Identify which cell holds the provided text, then report its (x, y) central coordinate. 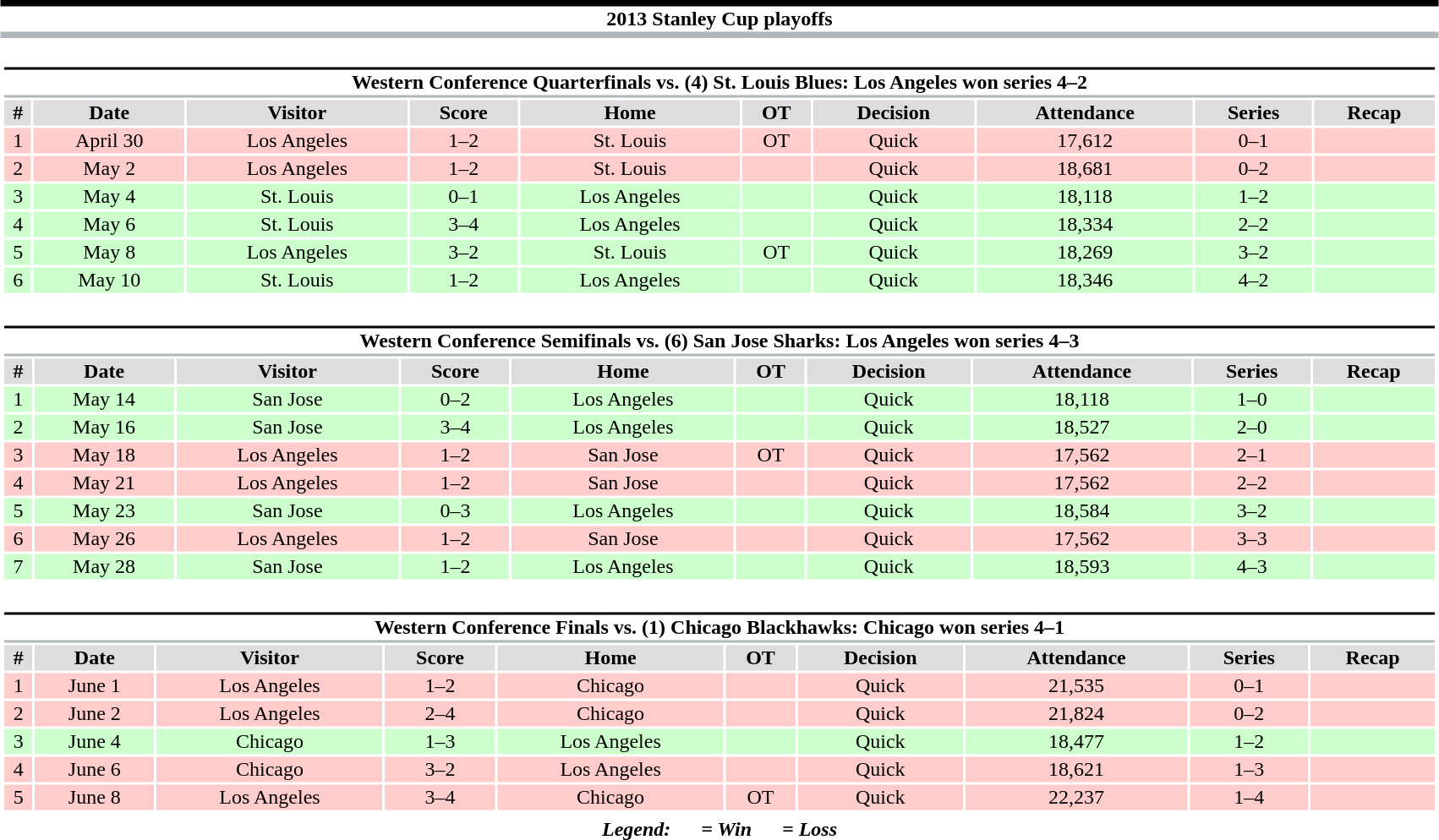
18,334 (1085, 224)
7 (18, 567)
2–1 (1252, 455)
2–4 (440, 714)
May 16 (103, 427)
22,237 (1076, 797)
May 18 (103, 455)
2013 Stanley Cup playoffs (719, 19)
4–2 (1253, 280)
1–0 (1252, 400)
May 23 (103, 511)
4–3 (1252, 567)
18,593 (1081, 567)
Western Conference Semifinals vs. (6) San Jose Sharks: Los Angeles won series 4–3 (719, 341)
May 6 (109, 224)
Western Conference Finals vs. (1) Chicago Blackhawks: Chicago won series 4–1 (719, 627)
2–0 (1252, 427)
June 6 (95, 770)
18,346 (1085, 280)
May 28 (103, 567)
0–3 (455, 511)
May 26 (103, 538)
May 4 (109, 197)
June 8 (95, 797)
June 4 (95, 741)
18,527 (1081, 427)
17,612 (1085, 141)
April 30 (109, 141)
21,535 (1076, 685)
May 14 (103, 400)
18,477 (1076, 741)
18,681 (1085, 168)
June 2 (95, 714)
18,584 (1081, 511)
18,269 (1085, 253)
1–4 (1249, 797)
May 10 (109, 280)
Western Conference Quarterfinals vs. (4) St. Louis Blues: Los Angeles won series 4–2 (719, 83)
May 2 (109, 168)
May 21 (103, 483)
June 1 (95, 685)
May 8 (109, 253)
3–3 (1252, 538)
18,621 (1076, 770)
21,824 (1076, 714)
